From the cell containing the given text, extract its center point as (X, Y) coordinate. 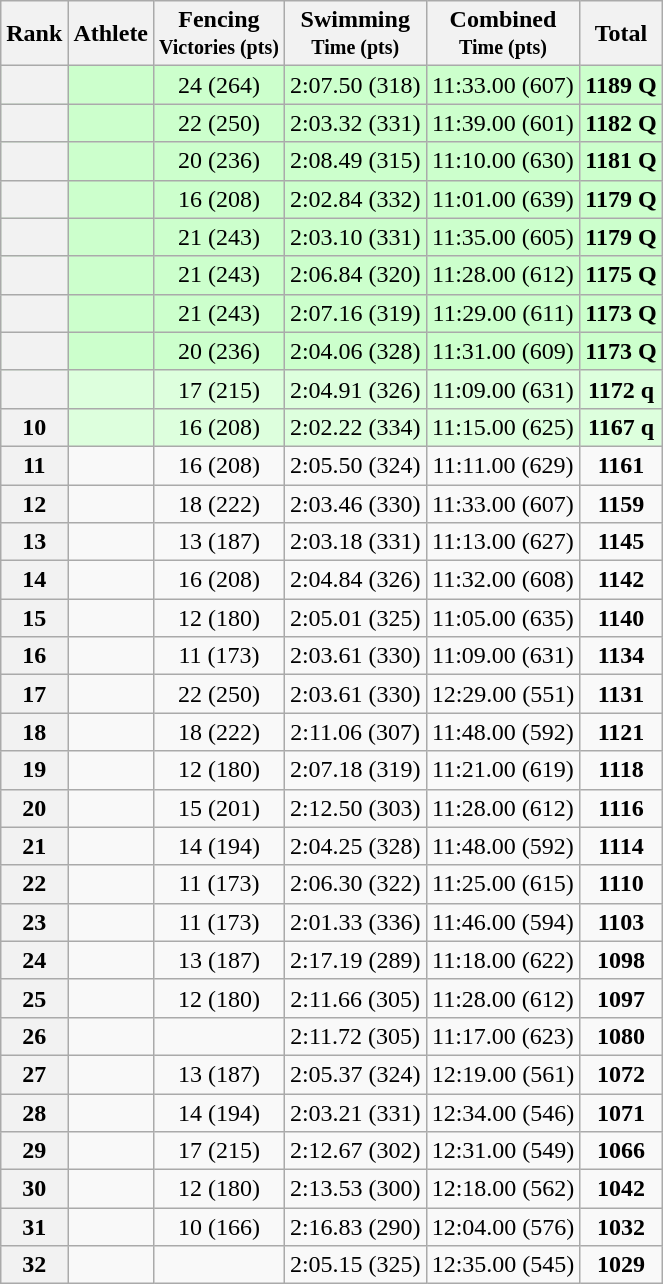
1175 Q (621, 275)
1182 Q (621, 123)
11:31.00 (609) (503, 351)
2:17.19 (289) (355, 960)
27 (34, 1074)
2:03.18 (331) (355, 542)
2:16.83 (290) (355, 1227)
13 (34, 542)
18 (34, 732)
2:05.15 (325) (355, 1265)
1142 (621, 580)
22 (34, 884)
30 (34, 1189)
Athlete (111, 34)
Swimming Time (pts) (355, 34)
2:02.84 (332) (355, 199)
19 (34, 770)
12:31.00 (549) (503, 1151)
11:17.00 (623) (503, 1036)
28 (34, 1113)
2:03.10 (331) (355, 237)
2:04.25 (328) (355, 846)
11:35.00 (605) (503, 237)
2:04.06 (328) (355, 351)
11 (34, 465)
12:04.00 (576) (503, 1227)
11:18.00 (622) (503, 960)
1140 (621, 618)
11:11.00 (629) (503, 465)
11:13.00 (627) (503, 542)
1159 (621, 503)
2:12.50 (303) (355, 808)
15 (34, 618)
23 (34, 922)
10 (34, 427)
2:07.50 (318) (355, 85)
24 (34, 960)
12:18.00 (562) (503, 1189)
Total (621, 34)
1131 (621, 694)
1189 Q (621, 85)
1103 (621, 922)
1071 (621, 1113)
12:35.00 (545) (503, 1265)
21 (34, 846)
2:03.21 (331) (355, 1113)
Fencing Victories (pts) (220, 34)
11:25.00 (615) (503, 884)
Combined Time (pts) (503, 34)
1072 (621, 1074)
20 (34, 808)
24 (264) (220, 85)
2:04.84 (326) (355, 580)
2:06.30 (322) (355, 884)
2:03.32 (331) (355, 123)
1167 q (621, 427)
2:05.01 (325) (355, 618)
2:13.53 (300) (355, 1189)
2:01.33 (336) (355, 922)
1066 (621, 1151)
2:11.06 (307) (355, 732)
11:46.00 (594) (503, 922)
2:07.16 (319) (355, 313)
31 (34, 1227)
12 (34, 503)
11:39.00 (601) (503, 123)
1134 (621, 656)
11:29.00 (611) (503, 313)
11:05.00 (635) (503, 618)
1042 (621, 1189)
2:03.46 (330) (355, 503)
11:15.00 (625) (503, 427)
15 (201) (220, 808)
2:11.72 (305) (355, 1036)
1161 (621, 465)
1172 q (621, 389)
11:01.00 (639) (503, 199)
1097 (621, 998)
29 (34, 1151)
1181 Q (621, 161)
11:21.00 (619) (503, 770)
12:29.00 (551) (503, 694)
2:06.84 (320) (355, 275)
26 (34, 1036)
1118 (621, 770)
1116 (621, 808)
10 (166) (220, 1227)
14 (34, 580)
25 (34, 998)
11:10.00 (630) (503, 161)
12:34.00 (546) (503, 1113)
17 (34, 694)
Rank (34, 34)
1110 (621, 884)
1080 (621, 1036)
1032 (621, 1227)
2:11.66 (305) (355, 998)
2:02.22 (334) (355, 427)
32 (34, 1265)
2:12.67 (302) (355, 1151)
2:04.91 (326) (355, 389)
1029 (621, 1265)
2:07.18 (319) (355, 770)
1145 (621, 542)
1114 (621, 846)
12:19.00 (561) (503, 1074)
16 (34, 656)
2:05.50 (324) (355, 465)
2:08.49 (315) (355, 161)
11:32.00 (608) (503, 580)
1121 (621, 732)
1098 (621, 960)
2:05.37 (324) (355, 1074)
